For the text-containing cell, return its midpoint in (X, Y) coordinate format. 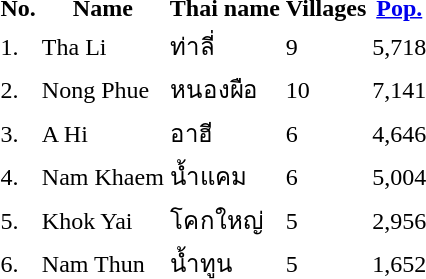
ท่าลี่ (224, 46)
โคกใหญ่ (224, 220)
Nong Phue (102, 90)
9 (326, 46)
หนองผือ (224, 90)
Tha Li (102, 46)
Khok Yai (102, 220)
10 (326, 90)
น้ำแคม (224, 176)
5 (326, 220)
Nam Khaem (102, 176)
อาฮี (224, 133)
A Hi (102, 133)
